Pinpoint the cell where the given text exists, returning its [X, Y] midpoint coordinate. 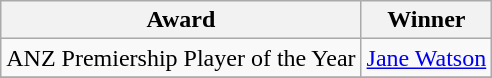
ANZ Premiership Player of the Year [181, 58]
Winner [426, 20]
Award [181, 20]
Jane Watson [426, 58]
